Return [x, y] of the center of cell containing provided text 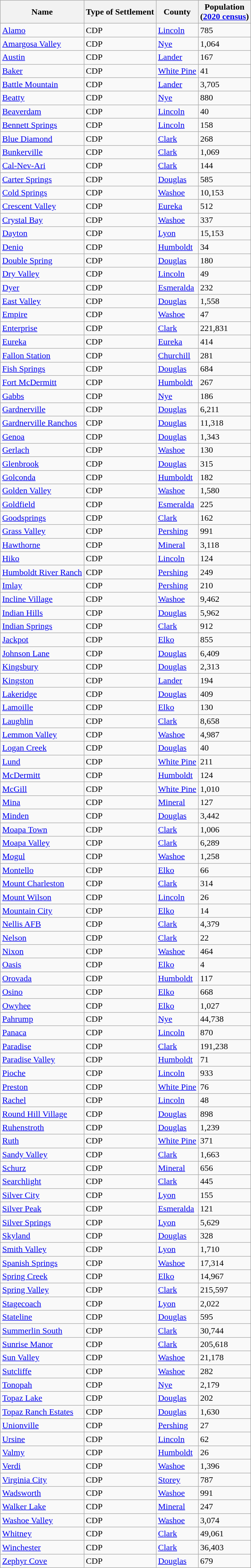
Silver Springs [42, 1222]
Golconda [42, 477]
15,153 [225, 233]
684 [225, 369]
Sutcliffe [42, 1371]
Dayton [42, 233]
Schurz [42, 1168]
Denio [42, 247]
Sandy Valley [42, 1154]
117 [225, 978]
314 [225, 884]
668 [225, 992]
898 [225, 1114]
Fallon Station [42, 355]
Amargosa Valley [42, 44]
Glenbrook [42, 464]
Spring Creek [42, 1277]
656 [225, 1168]
Stateline [42, 1317]
Unionville [42, 1425]
Winchester [42, 1547]
9,462 [225, 599]
Stagecoach [42, 1304]
Mount Wilson [42, 897]
62 [225, 1439]
Washoe Valley [42, 1520]
Preston [42, 1087]
281 [225, 355]
Logan Creek [42, 748]
Double Spring [42, 261]
158 [225, 125]
409 [225, 694]
76 [225, 1087]
Cold Springs [42, 193]
Fort McDermitt [42, 382]
1,710 [225, 1249]
933 [225, 1073]
Verdi [42, 1466]
Topaz Lake [42, 1398]
162 [225, 518]
512 [225, 206]
211 [225, 762]
41 [225, 71]
Baker [42, 71]
Summerlin South [42, 1331]
1,580 [225, 491]
47 [225, 315]
Sun Valley [42, 1358]
Whitney [42, 1534]
Zephyr Cove [42, 1561]
121 [225, 1209]
Rachel [42, 1100]
Indian Hills [42, 612]
2,179 [225, 1385]
1,343 [225, 437]
Spanish Springs [42, 1263]
2,022 [225, 1304]
Jackpot [42, 640]
49,061 [225, 1534]
6,409 [225, 653]
182 [225, 477]
315 [225, 464]
Nelson [42, 938]
880 [225, 98]
Fish Springs [42, 369]
210 [225, 585]
1,239 [225, 1127]
Topaz Ranch Estates [42, 1412]
Grass Valley [42, 531]
3,074 [225, 1520]
Indian Springs [42, 626]
337 [225, 220]
10,153 [225, 193]
787 [225, 1479]
679 [225, 1561]
Silver Peak [42, 1209]
Blue Diamond [42, 138]
414 [225, 342]
144 [225, 165]
3,705 [225, 84]
5,629 [225, 1222]
Moapa Town [42, 830]
36,403 [225, 1547]
Mogul [42, 857]
232 [225, 288]
268 [225, 138]
221,831 [225, 328]
Lund [42, 762]
Minden [42, 816]
371 [225, 1141]
4 [225, 965]
267 [225, 382]
Orovada [42, 978]
Alamo [42, 30]
1,663 [225, 1154]
Mount Charleston [42, 884]
McGill [42, 789]
Mina [42, 802]
Type of Settlement [120, 12]
Beaverdam [42, 111]
785 [225, 30]
6,289 [225, 843]
East Valley [42, 301]
Round Hill Village [42, 1114]
Battle Mountain [42, 84]
County [177, 12]
Dry Valley [42, 274]
167 [225, 57]
1,010 [225, 789]
202 [225, 1398]
14,967 [225, 1277]
Carter Springs [42, 179]
Virginia City [42, 1479]
Tonopah [42, 1385]
3,118 [225, 545]
Crescent Valley [42, 206]
Gabbs [42, 396]
Osino [42, 992]
Storey [177, 1479]
Gardnerville [42, 410]
Ruhenstroth [42, 1127]
Lemmon Valley [42, 735]
Imlay [42, 585]
Johnson Lane [42, 653]
247 [225, 1507]
855 [225, 640]
282 [225, 1371]
Empire [42, 315]
464 [225, 951]
Hawthorne [42, 545]
Gerlach [42, 450]
Searchlight [42, 1182]
49 [225, 274]
Pahrump [42, 1019]
1,064 [225, 44]
Paradise [42, 1046]
Austin [42, 57]
Skyland [42, 1236]
Genoa [42, 437]
Nixon [42, 951]
155 [225, 1195]
Silver City [42, 1195]
225 [225, 504]
Population(2020 census) [225, 12]
6,211 [225, 410]
215,597 [225, 1290]
186 [225, 396]
Valmy [42, 1452]
1,630 [225, 1412]
Crystal Bay [42, 220]
205,618 [225, 1344]
Cal-Nev-Ari [42, 165]
Panaca [42, 1032]
Nellis AFB [42, 924]
Owyhee [42, 1005]
Gardnerville Ranchos [42, 423]
14 [225, 911]
Kingsbury [42, 667]
Spring Valley [42, 1290]
Pioche [42, 1073]
912 [225, 626]
Enterprise [42, 328]
585 [225, 179]
Mountain City [42, 911]
30,744 [225, 1331]
249 [225, 572]
1,258 [225, 857]
8,658 [225, 721]
71 [225, 1060]
44,738 [225, 1019]
Goldfield [42, 504]
Lamoille [42, 707]
Laughlin [42, 721]
328 [225, 1236]
Bennett Springs [42, 125]
66 [225, 870]
Oasis [42, 965]
48 [225, 1100]
Lakeridge [42, 694]
Name [42, 12]
Hiko [42, 558]
17,314 [225, 1263]
4,379 [225, 924]
127 [225, 802]
22 [225, 938]
11,318 [225, 423]
870 [225, 1032]
1,006 [225, 830]
Montello [42, 870]
1,396 [225, 1466]
Ruth [42, 1141]
1,069 [225, 152]
Golden Valley [42, 491]
McDermitt [42, 775]
34 [225, 247]
4,987 [225, 735]
Moapa Valley [42, 843]
Wadsworth [42, 1493]
191,238 [225, 1046]
5,962 [225, 612]
3,442 [225, 816]
Smith Valley [42, 1249]
27 [225, 1425]
180 [225, 261]
2,313 [225, 667]
Incline Village [42, 599]
445 [225, 1182]
Dyer [42, 288]
Paradise Valley [42, 1060]
Walker Lake [42, 1507]
Goodsprings [42, 518]
595 [225, 1317]
194 [225, 680]
Churchill [177, 355]
21,178 [225, 1358]
Sunrise Manor [42, 1344]
Ursine [42, 1439]
Kingston [42, 680]
Humboldt River Ranch [42, 572]
1,027 [225, 1005]
Bunkerville [42, 152]
Beatty [42, 98]
1,558 [225, 301]
